Scan for the cell matching the given text and deliver its [x, y] coordinate at center. 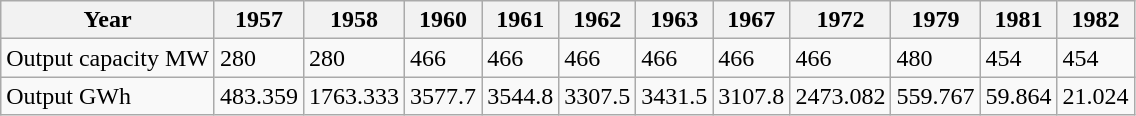
3107.8 [752, 96]
59.864 [1018, 96]
559.767 [936, 96]
1963 [674, 20]
3577.7 [444, 96]
1962 [598, 20]
3544.8 [520, 96]
2473.082 [840, 96]
1763.333 [354, 96]
Output capacity MW [108, 58]
1982 [1096, 20]
1958 [354, 20]
483.359 [258, 96]
480 [936, 58]
1967 [752, 20]
1961 [520, 20]
1957 [258, 20]
1960 [444, 20]
Output GWh [108, 96]
3431.5 [674, 96]
1981 [1018, 20]
1979 [936, 20]
Year [108, 20]
3307.5 [598, 96]
21.024 [1096, 96]
1972 [840, 20]
